Scan for the cell matching the given text and deliver its [x, y] coordinate at center. 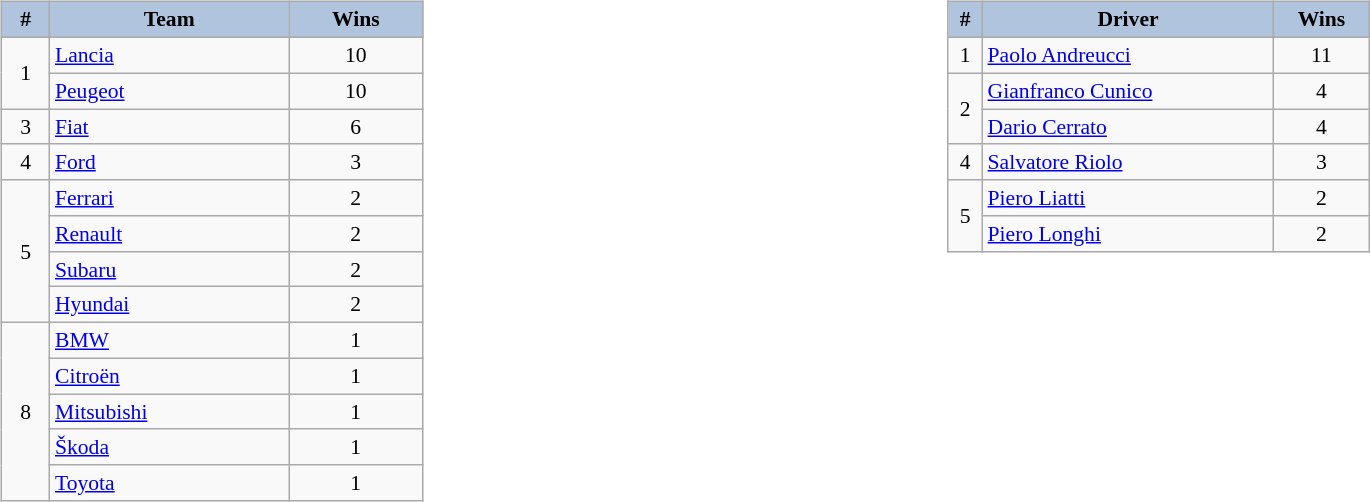
Ford [170, 162]
11 [1321, 55]
Toyota [170, 483]
Subaru [170, 269]
Lancia [170, 55]
6 [356, 127]
8 [26, 411]
Renault [170, 234]
Gianfranco Cunico [1128, 91]
Fiat [170, 127]
BMW [170, 340]
Piero Longhi [1128, 234]
Citroën [170, 376]
Hyundai [170, 305]
Dario Cerrato [1128, 127]
Driver [1128, 20]
Piero Liatti [1128, 198]
Team [170, 20]
Salvatore Riolo [1128, 162]
Paolo Andreucci [1128, 55]
Ferrari [170, 198]
Škoda [170, 447]
Peugeot [170, 91]
Mitsubishi [170, 412]
